Extract the [x, y] coordinate from the center of the cell holding the provided text.  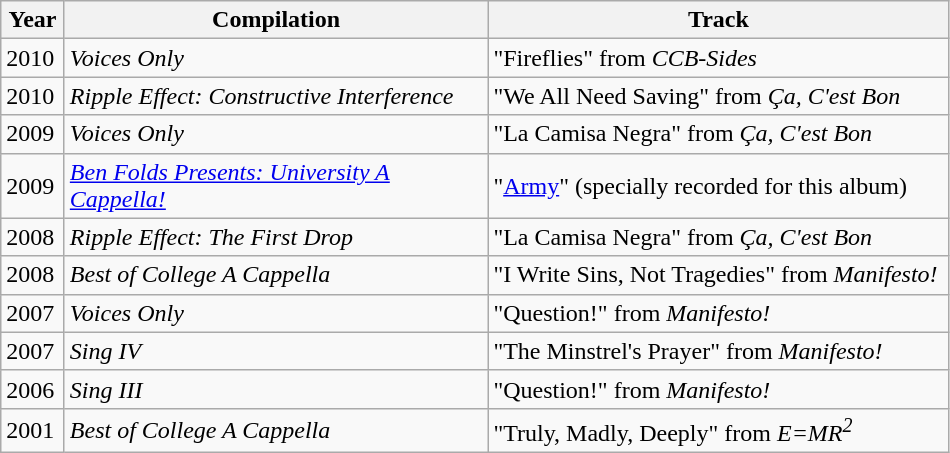
2001 [33, 430]
"Army" (specially recorded for this album) [718, 186]
"The Minstrel's Prayer" from Manifesto! [718, 351]
Sing IV [276, 351]
Track [718, 20]
Ben Folds Presents: University A Cappella! [276, 186]
"We All Need Saving" from Ça, C'est Bon [718, 96]
Compilation [276, 20]
"I Write Sins, Not Tragedies" from Manifesto! [718, 275]
Ripple Effect: Constructive Interference [276, 96]
Ripple Effect: The First Drop [276, 237]
"Truly, Madly, Deeply" from E=MR2 [718, 430]
Sing III [276, 389]
2006 [33, 389]
Year [33, 20]
"Fireflies" from CCB-Sides [718, 58]
